Pinpoint the cell where the given text exists, returning its (X, Y) midpoint coordinate. 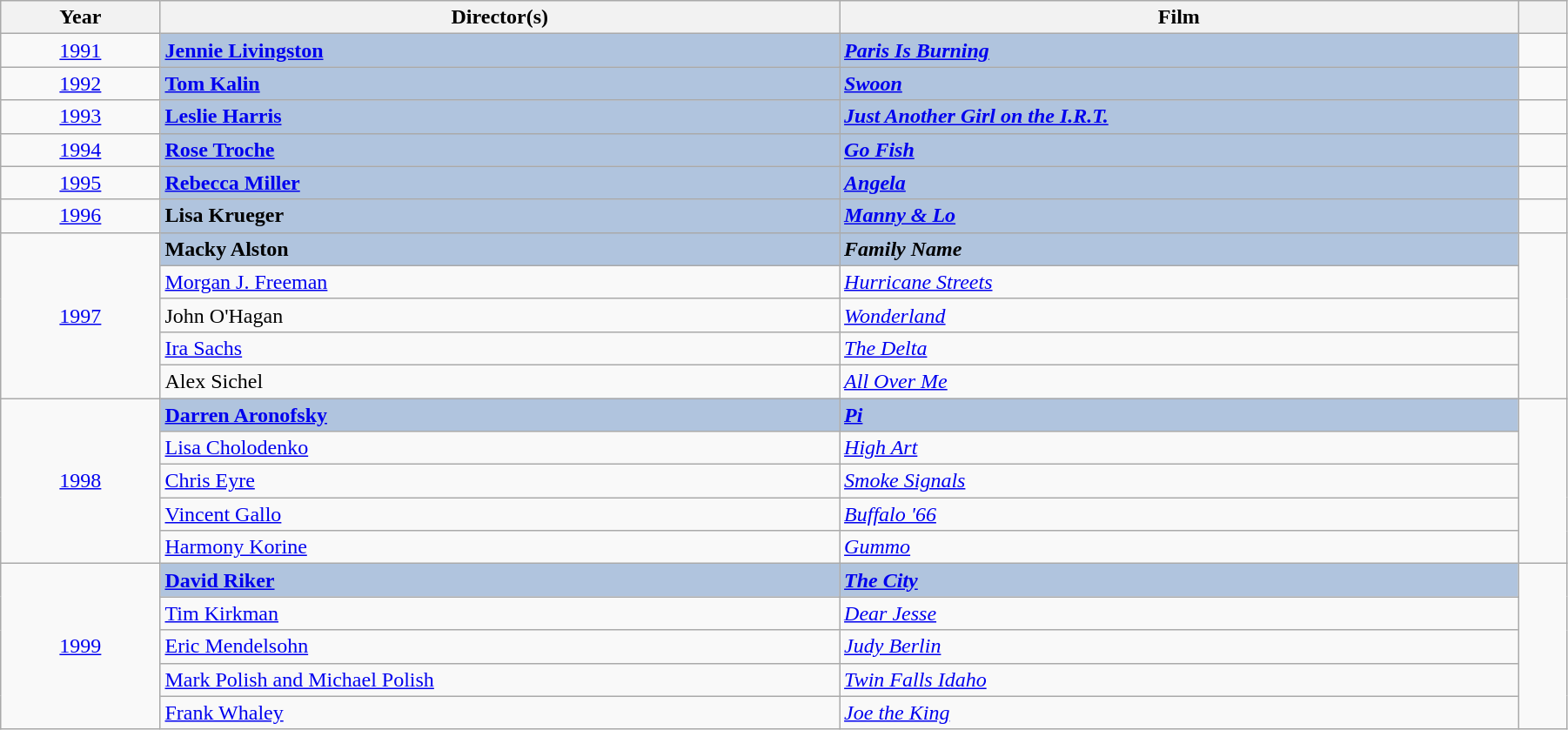
1992 (80, 84)
Chris Eyre (499, 481)
Swoon (1180, 84)
Pi (1180, 415)
Twin Falls Idaho (1180, 680)
1998 (80, 481)
The Delta (1180, 348)
Paris Is Burning (1180, 50)
Judy Berlin (1180, 646)
Lisa Krueger (499, 216)
Frank Whaley (499, 713)
Family Name (1180, 249)
Wonderland (1180, 315)
1994 (80, 150)
Darren Aronofsky (499, 415)
All Over Me (1180, 381)
Vincent Gallo (499, 514)
1993 (80, 117)
Mark Polish and Michael Polish (499, 680)
Eric Mendelsohn (499, 646)
Ira Sachs (499, 348)
Year (80, 17)
1997 (80, 315)
Film (1180, 17)
Alex Sichel (499, 381)
Lisa Cholodenko (499, 448)
1995 (80, 183)
Smoke Signals (1180, 481)
Gummo (1180, 547)
Joe the King (1180, 713)
Jennie Livingston (499, 50)
Hurricane Streets (1180, 282)
Tom Kalin (499, 84)
John O'Hagan (499, 315)
Harmony Korine (499, 547)
Buffalo '66 (1180, 514)
Angela (1180, 183)
Director(s) (499, 17)
Go Fish (1180, 150)
Rose Troche (499, 150)
Dear Jesse (1180, 613)
David Riker (499, 580)
Manny & Lo (1180, 216)
1999 (80, 646)
Leslie Harris (499, 117)
Just Another Girl on the I.R.T. (1180, 117)
Tim Kirkman (499, 613)
Macky Alston (499, 249)
Morgan J. Freeman (499, 282)
1996 (80, 216)
1991 (80, 50)
The City (1180, 580)
High Art (1180, 448)
Rebecca Miller (499, 183)
